Find where the given text appears and provide that cell's center as (X, Y) coordinate. 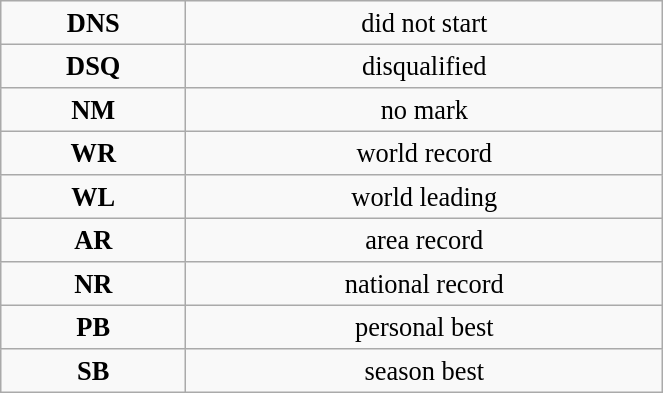
national record (424, 284)
NM (94, 109)
personal best (424, 327)
PB (94, 327)
season best (424, 371)
world record (424, 153)
DSQ (94, 66)
WR (94, 153)
NR (94, 284)
WL (94, 197)
SB (94, 371)
did not start (424, 22)
world leading (424, 197)
DNS (94, 22)
AR (94, 240)
area record (424, 240)
disqualified (424, 66)
no mark (424, 109)
